Detect which cell encompasses the target text, then output its (x, y) center coordinate. 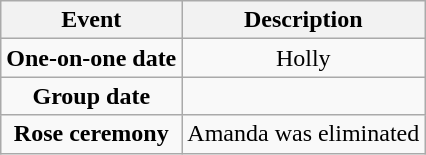
One-on-one date (92, 58)
Rose ceremony (92, 134)
Group date (92, 96)
Amanda was eliminated (304, 134)
Event (92, 20)
Description (304, 20)
Holly (304, 58)
